Search for the cell housing the specified text and yield its (X, Y) center coordinate. 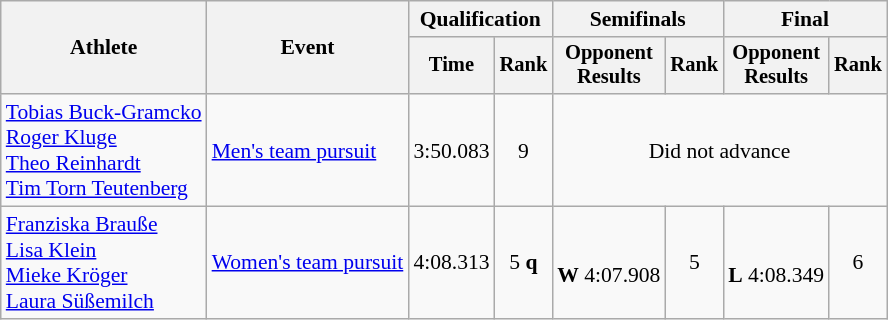
3:50.083 (451, 150)
Qualification (480, 19)
6 (858, 263)
Franziska BraußeLisa KleinMieke KrögerLaura Süßemilch (104, 263)
4:08.313 (451, 263)
Tobias Buck-GramckoRoger KlugeTheo ReinhardtTim Torn Teutenberg (104, 150)
Women's team pursuit (308, 263)
Semifinals (638, 19)
9 (524, 150)
Event (308, 48)
Athlete (104, 48)
Men's team pursuit (308, 150)
5 q (524, 263)
Time (451, 66)
L 4:08.349 (776, 263)
5 (694, 263)
Did not advance (720, 150)
Final (805, 19)
W 4:07.908 (608, 263)
